Pinpoint the cell where the given text exists, returning its [X, Y] midpoint coordinate. 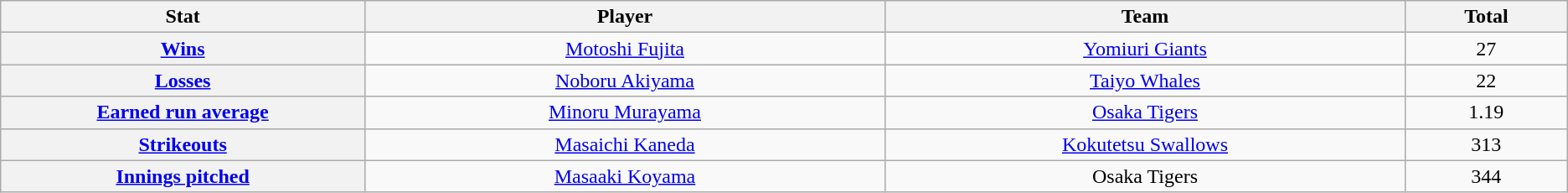
Total [1486, 17]
Player [625, 17]
Motoshi Fujita [625, 49]
Team [1144, 17]
Kokutetsu Swallows [1144, 144]
1.19 [1486, 112]
Stat [183, 17]
Losses [183, 81]
Innings pitched [183, 176]
Strikeouts [183, 144]
Masaaki Koyama [625, 176]
Wins [183, 49]
27 [1486, 49]
Masaichi Kaneda [625, 144]
Taiyo Whales [1144, 81]
Yomiuri Giants [1144, 49]
313 [1486, 144]
22 [1486, 81]
344 [1486, 176]
Earned run average [183, 112]
Noboru Akiyama [625, 81]
Minoru Murayama [625, 112]
